Return (x, y) of the center of cell containing provided text 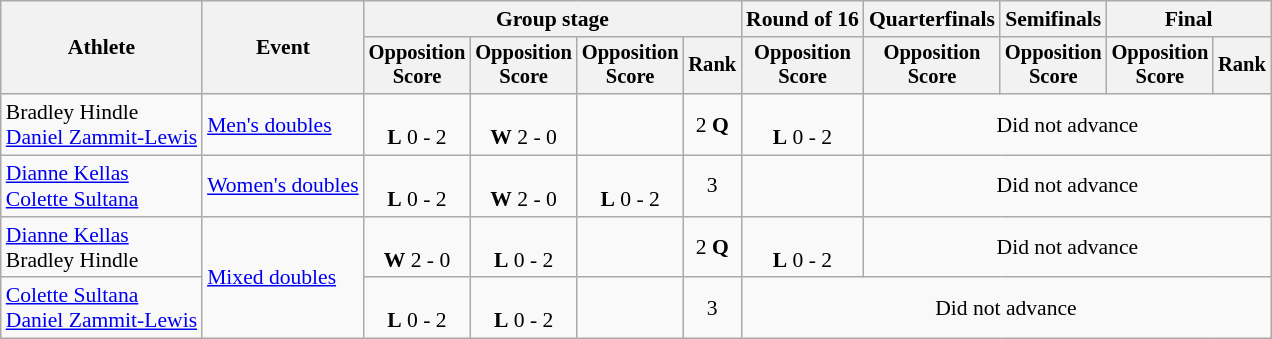
Men's doubles (283, 124)
Bradley HindleDaniel Zammit-Lewis (102, 124)
Colette SultanaDaniel Zammit-Lewis (102, 308)
Mixed doubles (283, 278)
Athlete (102, 48)
Semifinals (1054, 19)
Dianne KellasColette Sultana (102, 186)
Final (1189, 19)
Event (283, 48)
Dianne KellasBradley Hindle (102, 248)
Quarterfinals (932, 19)
Round of 16 (802, 19)
Women's doubles (283, 186)
Group stage (552, 19)
